Extract the [x, y] coordinate from the center of the cell holding the provided text.  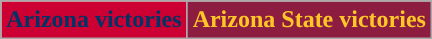
Arizona victories [94, 20]
Arizona State victories [309, 20]
